Output the [X, Y] coordinate of the center of the cell containing the given text.  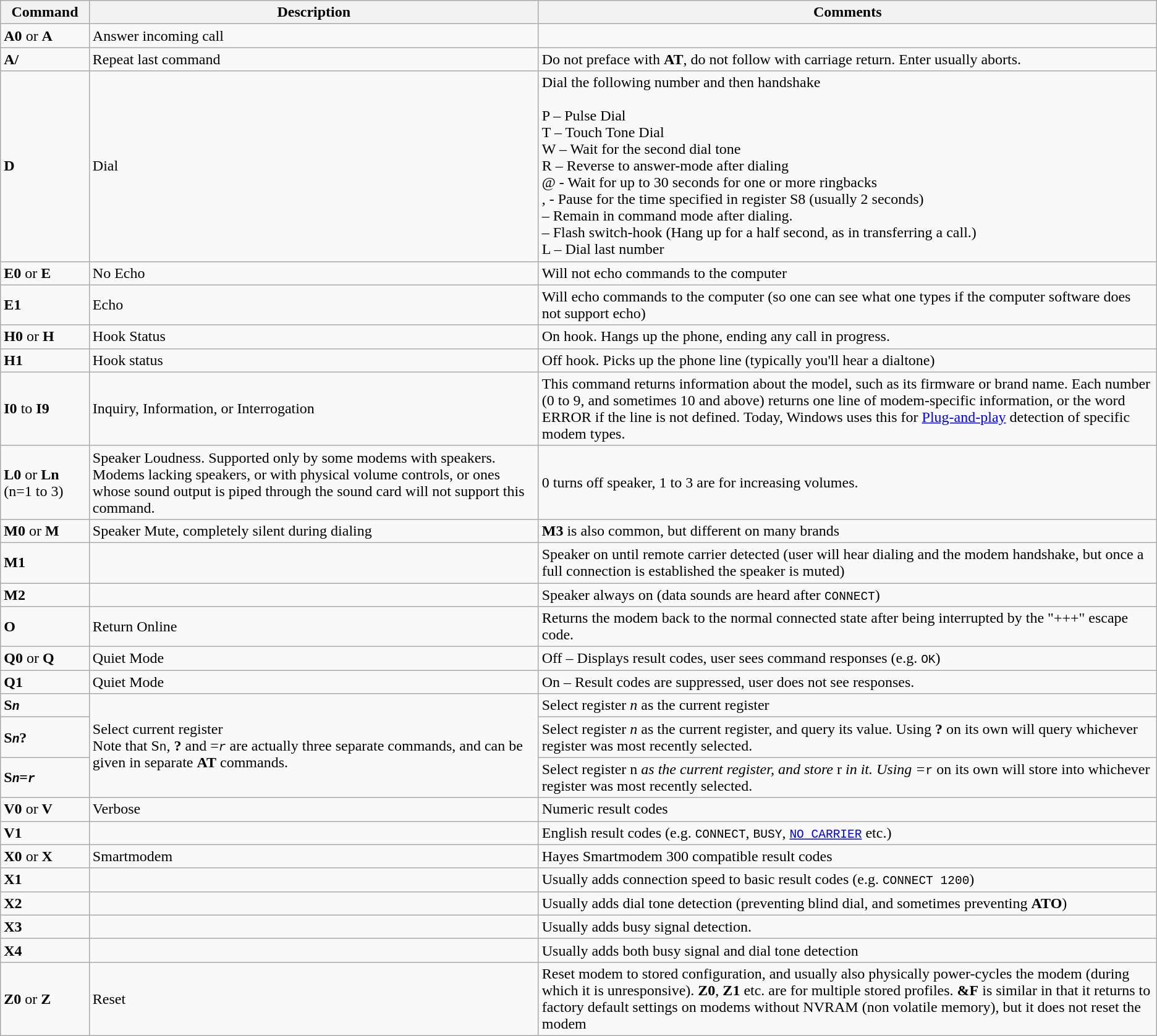
X4 [45, 950]
Verbose [314, 809]
Reset [314, 998]
I0 to I9 [45, 409]
Speaker always on (data sounds are heard after CONNECT) [847, 595]
M1 [45, 562]
Off – Displays result codes, user sees command responses (e.g. OK) [847, 659]
On – Result codes are suppressed, user does not see responses. [847, 682]
A/ [45, 59]
M3 is also common, but different on many brands [847, 531]
Q0 or Q [45, 659]
H0 or H [45, 337]
0 turns off speaker, 1 to 3 are for increasing volumes. [847, 482]
Hayes Smartmodem 300 compatible result codes [847, 856]
H1 [45, 360]
X2 [45, 903]
Comments [847, 12]
D [45, 166]
Sn=r [45, 777]
No Echo [314, 273]
Sn [45, 705]
Speaker Mute, completely silent during dialing [314, 531]
Select register n as the current register, and store r in it. Using =r on its own will store into whichever register was most recently selected. [847, 777]
Usually adds dial tone detection (preventing blind dial, and sometimes preventing ATO) [847, 903]
E0 or E [45, 273]
X1 [45, 880]
Echo [314, 305]
Usually adds busy signal detection. [847, 927]
Answer incoming call [314, 36]
M0 or M [45, 531]
Q1 [45, 682]
Return Online [314, 626]
V0 or V [45, 809]
X3 [45, 927]
M2 [45, 595]
E1 [45, 305]
Z0 or Z [45, 998]
Inquiry, Information, or Interrogation [314, 409]
L0 or Ln (n=1 to 3) [45, 482]
Select register n as the current register [847, 705]
Hook status [314, 360]
Returns the modem back to the normal connected state after being interrupted by the "+++" escape code. [847, 626]
V1 [45, 833]
Off hook. Picks up the phone line (typically you'll hear a dialtone) [847, 360]
Will echo commands to the computer (so one can see what one types if the computer software does not support echo) [847, 305]
Select current registerNote that Sn, ? and =r are actually three separate commands, and can be given in separate AT commands. [314, 746]
X0 or X [45, 856]
Smartmodem [314, 856]
O [45, 626]
English result codes (e.g. CONNECT, BUSY, NO CARRIER etc.) [847, 833]
Description [314, 12]
Dial [314, 166]
A0 or A [45, 36]
Command [45, 12]
Usually adds both busy signal and dial tone detection [847, 950]
Do not preface with AT, do not follow with carriage return. Enter usually aborts. [847, 59]
Will not echo commands to the computer [847, 273]
Usually adds connection speed to basic result codes (e.g. CONNECT 1200) [847, 880]
Repeat last command [314, 59]
Hook Status [314, 337]
Sn? [45, 738]
Numeric result codes [847, 809]
On hook. Hangs up the phone, ending any call in progress. [847, 337]
Select register n as the current register, and query its value. Using ? on its own will query whichever register was most recently selected. [847, 738]
